Detect which cell encompasses the target text, then output its [x, y] center coordinate. 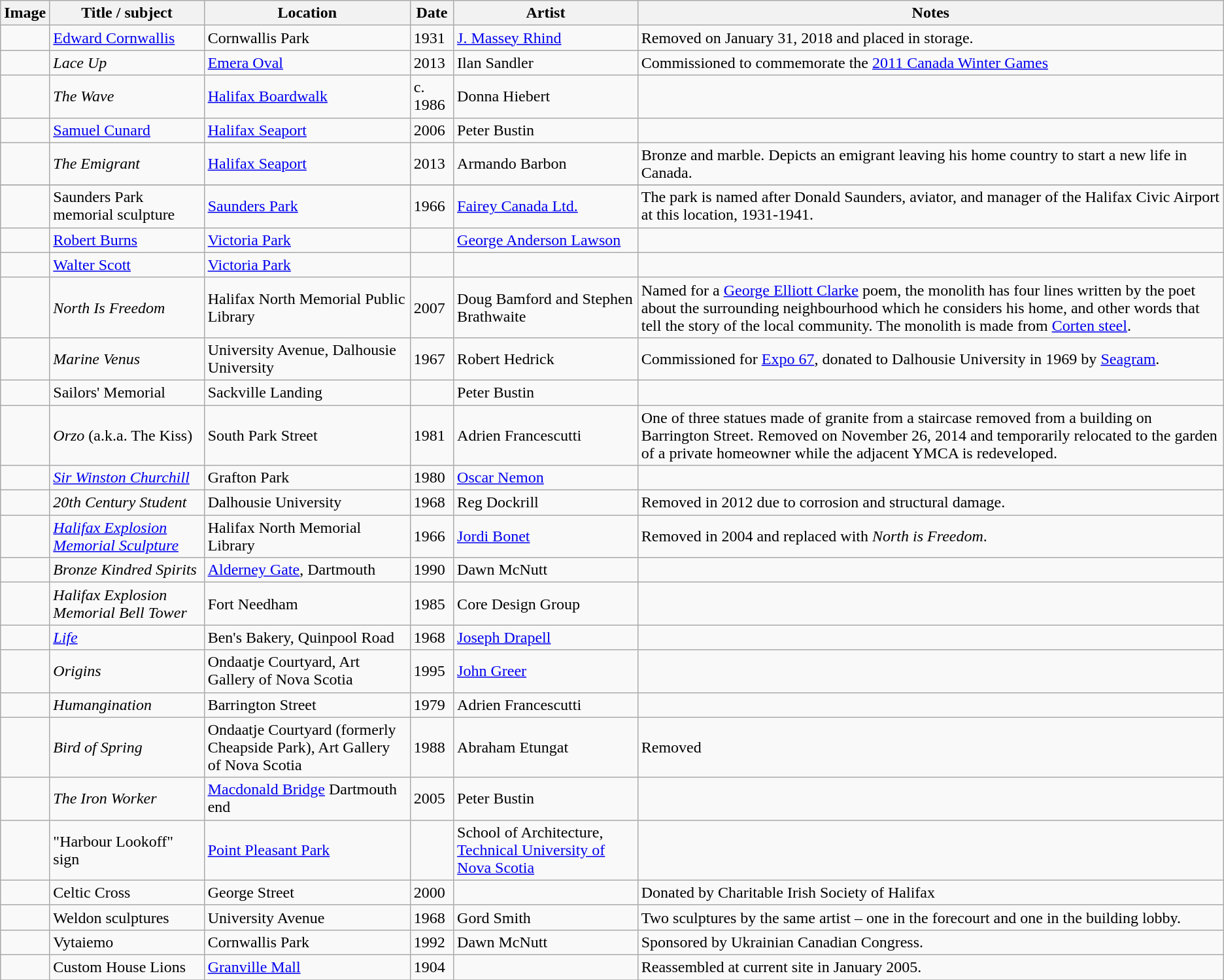
1981 [432, 435]
Ben's Bakery, Quinpool Road [307, 637]
Reg Dockrill [546, 503]
Sir Winston Churchill [127, 478]
Removed on January 31, 2018 and placed in storage. [930, 38]
Halifax Explosion Memorial Sculpture [127, 536]
Bird of Spring [127, 747]
Dalhousie University [307, 503]
Bronze and marble. Depicts an emigrant leaving his home country to start a new life in Canada. [930, 163]
2006 [432, 130]
Edward Cornwallis [127, 38]
Emera Oval [307, 63]
Fort Needham [307, 604]
Title / subject [127, 13]
1995 [432, 671]
Armando Barbon [546, 163]
Saunders Park memorial sculpture [127, 207]
Humangination [127, 705]
Samuel Cunard [127, 130]
1980 [432, 478]
University Avenue, Dalhousie University [307, 358]
South Park Street [307, 435]
Halifax Explosion Memorial Bell Tower [127, 604]
George Anderson Lawson [546, 240]
Doug Bamford and Stephen Brathwaite [546, 307]
Ilan Sandler [546, 63]
Saunders Park [307, 207]
Granville Mall [307, 967]
Two sculptures by the same artist – one in the forecourt and one in the building lobby. [930, 917]
Custom House Lions [127, 967]
Alderney Gate, Dartmouth [307, 570]
Barrington Street [307, 705]
Ondaatje Courtyard (formerly Cheapside Park), Art Gallery of Nova Scotia [307, 747]
Robert Burns [127, 240]
University Avenue [307, 917]
Joseph Drapell [546, 637]
John Greer [546, 671]
"Harbour Lookoff" sign [127, 850]
The Wave [127, 97]
Life [127, 637]
Macdonald Bridge Dartmouth end [307, 799]
Commissioned to commemorate the 2011 Canada Winter Games [930, 63]
2007 [432, 307]
Oscar Nemon [546, 478]
1967 [432, 358]
Celtic Cross [127, 892]
Lace Up [127, 63]
Gord Smith [546, 917]
Donated by Charitable Irish Society of Halifax [930, 892]
Orzo (a.k.a. The Kiss) [127, 435]
Donna Hiebert [546, 97]
Notes [930, 13]
Removed [930, 747]
Origins [127, 671]
The Iron Worker [127, 799]
Abraham Etungat [546, 747]
Fairey Canada Ltd. [546, 207]
1990 [432, 570]
Halifax North Memorial Public Library [307, 307]
Robert Hedrick [546, 358]
The park is named after Donald Saunders, aviator, and manager of the Halifax Civic Airport at this location, 1931-1941. [930, 207]
North Is Freedom [127, 307]
Date [432, 13]
Jordi Bonet [546, 536]
1904 [432, 967]
2005 [432, 799]
Location [307, 13]
Grafton Park [307, 478]
Removed in 2004 and replaced with North is Freedom. [930, 536]
1992 [432, 942]
J. Massey Rhind [546, 38]
Halifax North Memorial Library [307, 536]
Weldon sculptures [127, 917]
Sailors' Memorial [127, 392]
1979 [432, 705]
Marine Venus [127, 358]
George Street [307, 892]
Sackville Landing [307, 392]
Core Design Group [546, 604]
The Emigrant [127, 163]
1988 [432, 747]
Commissioned for Expo 67, donated to Dalhousie University in 1969 by Seagram. [930, 358]
Sponsored by Ukrainian Canadian Congress. [930, 942]
Bronze Kindred Spirits [127, 570]
c. 1986 [432, 97]
Image [25, 13]
Walter Scott [127, 265]
Point Pleasant Park [307, 850]
Reassembled at current site in January 2005. [930, 967]
Artist [546, 13]
Removed in 2012 due to corrosion and structural damage. [930, 503]
School of Architecture, Technical University of Nova Scotia [546, 850]
Ondaatje Courtyard, Art Gallery of Nova Scotia [307, 671]
1985 [432, 604]
20th Century Student [127, 503]
2000 [432, 892]
1931 [432, 38]
Halifax Boardwalk [307, 97]
Vytaiemo [127, 942]
